Identify which cell holds the provided text, then report its (x, y) central coordinate. 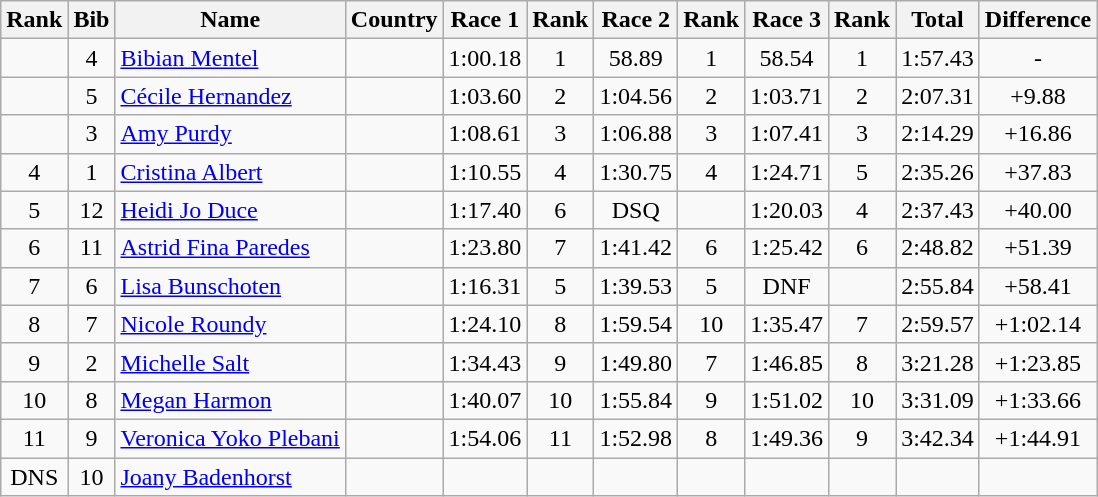
1:03.71 (787, 96)
1:40.07 (485, 400)
12 (92, 210)
Megan Harmon (230, 400)
1:39.53 (636, 286)
3:21.28 (938, 362)
1:16.31 (485, 286)
1:35.47 (787, 324)
1:23.80 (485, 248)
Race 2 (636, 20)
Name (230, 20)
+1:44.91 (1038, 438)
+58.41 (1038, 286)
1:00.18 (485, 58)
2:37.43 (938, 210)
1:24.71 (787, 172)
DNS (34, 477)
1:10.55 (485, 172)
58.54 (787, 58)
2:07.31 (938, 96)
1:41.42 (636, 248)
1:59.54 (636, 324)
Cécile Hernandez (230, 96)
+9.88 (1038, 96)
2:55.84 (938, 286)
DSQ (636, 210)
58.89 (636, 58)
2:48.82 (938, 248)
1:52.98 (636, 438)
1:07.41 (787, 134)
1:06.88 (636, 134)
1:04.56 (636, 96)
1:17.40 (485, 210)
1:08.61 (485, 134)
1:25.42 (787, 248)
Difference (1038, 20)
Total (938, 20)
2:35.26 (938, 172)
Race 3 (787, 20)
1:46.85 (787, 362)
1:34.43 (485, 362)
Lisa Bunschoten (230, 286)
Joany Badenhorst (230, 477)
1:57.43 (938, 58)
1:49.80 (636, 362)
3:31.09 (938, 400)
+1:23.85 (1038, 362)
3:42.34 (938, 438)
Cristina Albert (230, 172)
Astrid Fina Paredes (230, 248)
1:49.36 (787, 438)
- (1038, 58)
1:20.03 (787, 210)
+16.86 (1038, 134)
+51.39 (1038, 248)
1:55.84 (636, 400)
Country (394, 20)
+1:33.66 (1038, 400)
1:03.60 (485, 96)
Michelle Salt (230, 362)
1:54.06 (485, 438)
Veronica Yoko Plebani (230, 438)
1:51.02 (787, 400)
Amy Purdy (230, 134)
+37.83 (1038, 172)
1:24.10 (485, 324)
Bibian Mentel (230, 58)
Nicole Roundy (230, 324)
2:14.29 (938, 134)
Bib (92, 20)
+40.00 (1038, 210)
Race 1 (485, 20)
+1:02.14 (1038, 324)
2:59.57 (938, 324)
DNF (787, 286)
Heidi Jo Duce (230, 210)
1:30.75 (636, 172)
